Scan for the cell matching the given text and deliver its [X, Y] coordinate at center. 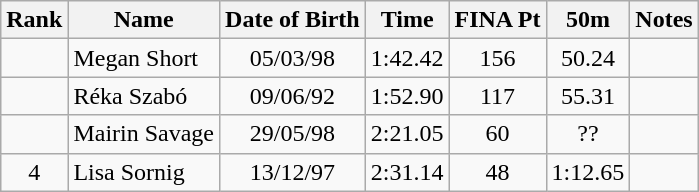
2:31.14 [407, 172]
Time [407, 20]
09/06/92 [293, 96]
1:12.65 [588, 172]
05/03/98 [293, 58]
Date of Birth [293, 20]
FINA Pt [498, 20]
4 [34, 172]
?? [588, 134]
50m [588, 20]
50.24 [588, 58]
Name [144, 20]
Réka Szabó [144, 96]
Rank [34, 20]
2:21.05 [407, 134]
48 [498, 172]
29/05/98 [293, 134]
Megan Short [144, 58]
156 [498, 58]
117 [498, 96]
1:42.42 [407, 58]
1:52.90 [407, 96]
60 [498, 134]
Lisa Sornig [144, 172]
Notes [664, 20]
13/12/97 [293, 172]
Mairin Savage [144, 134]
55.31 [588, 96]
